Find where the given text appears and provide that cell's center as (X, Y) coordinate. 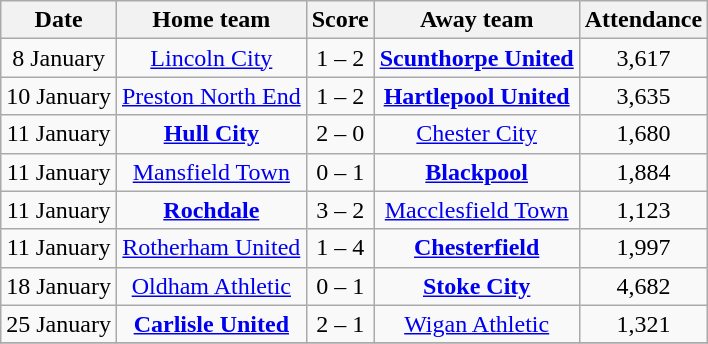
Stoke City (476, 286)
Hartlepool United (476, 96)
18 January (59, 286)
1 – 4 (340, 248)
2 – 1 (340, 324)
Wigan Athletic (476, 324)
Oldham Athletic (211, 286)
8 January (59, 58)
1,997 (643, 248)
3,635 (643, 96)
Mansfield Town (211, 172)
25 January (59, 324)
Blackpool (476, 172)
Rotherham United (211, 248)
3,617 (643, 58)
1,884 (643, 172)
Rochdale (211, 210)
Macclesfield Town (476, 210)
Chesterfield (476, 248)
1,680 (643, 134)
Lincoln City (211, 58)
Preston North End (211, 96)
Attendance (643, 20)
Date (59, 20)
Score (340, 20)
Chester City (476, 134)
1,321 (643, 324)
Away team (476, 20)
3 – 2 (340, 210)
Home team (211, 20)
Carlisle United (211, 324)
10 January (59, 96)
2 – 0 (340, 134)
1,123 (643, 210)
Hull City (211, 134)
Scunthorpe United (476, 58)
4,682 (643, 286)
